Search for the cell housing the specified text and yield its (X, Y) center coordinate. 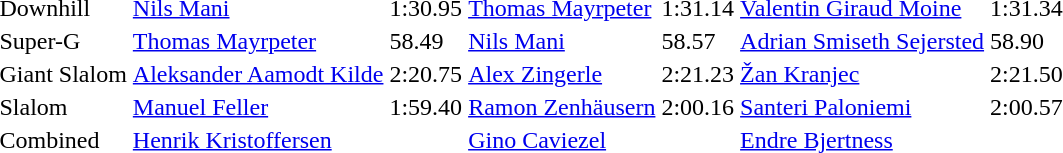
Thomas Mayrpeter (258, 41)
58.57 (698, 41)
Ramon Zenhäusern (562, 107)
Aleksander Aamodt Kilde (258, 74)
Manuel Feller (258, 107)
58.49 (426, 41)
2:21.23 (698, 74)
Adrian Smiseth Sejersted (862, 41)
2:00.16 (698, 107)
2:20.75 (426, 74)
Alex Zingerle (562, 74)
1:59.40 (426, 107)
Nils Mani (562, 41)
Santeri Paloniemi (862, 107)
Žan Kranjec (862, 74)
